Return the (X, Y) coordinate for the center point of the cell that contains the specified text.  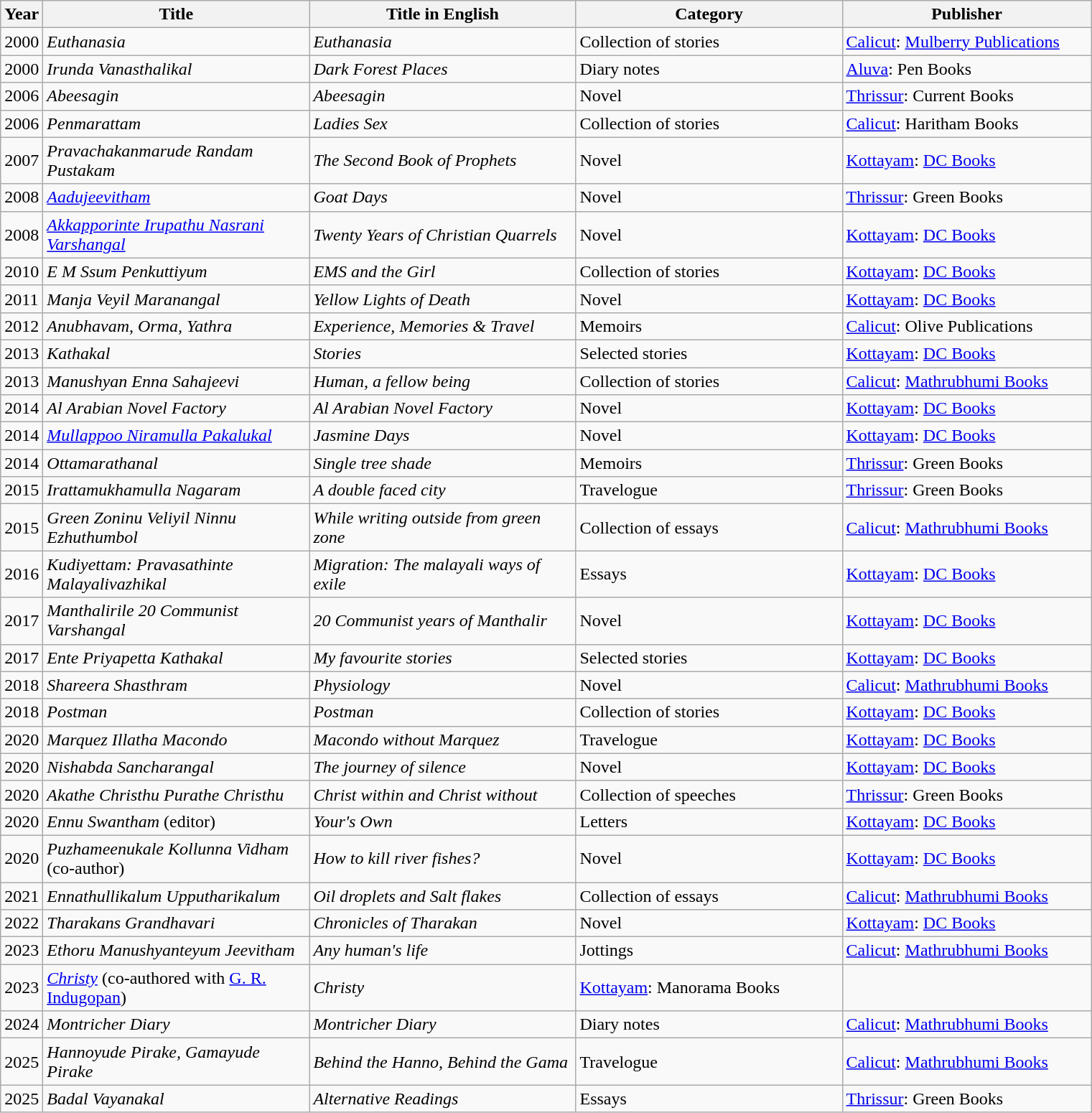
2010 (22, 271)
Physiology (442, 685)
Kottayam: Manorama Books (709, 988)
The journey of silence (442, 767)
Twenty Years of Christian Quarrels (442, 234)
Christ within and Christ without (442, 794)
Any human's life (442, 951)
Irunda Vanasthalikal (177, 69)
Anubhavam, Orma, Yathra (177, 326)
Marquez Illatha Macondo (177, 740)
Green Zoninu Veliyil Ninnu Ezhuthumbol (177, 527)
2012 (22, 326)
Badal Vayanakal (177, 1099)
Chronicles of Tharakan (442, 923)
Publisher (966, 14)
Jottings (709, 951)
Experience, Memories & Travel (442, 326)
While writing outside from green zone (442, 527)
Manthalirile 20 Communist Varshangal (177, 620)
Aadujeevitham (177, 197)
Puzhameenukale Kollunna Vidham (co-author) (177, 859)
Yellow Lights of Death (442, 299)
Behind the Hanno, Behind the Gama (442, 1061)
Oil droplets and Salt flakes (442, 895)
2024 (22, 1025)
E M Ssum Penkuttiyum (177, 271)
2022 (22, 923)
Ottamarathanal (177, 463)
Thrissur: Current Books (966, 96)
Letters (709, 821)
Hannoyude Pirake, Gamayude Pirake (177, 1061)
Manushyan Enna Sahajeevi (177, 381)
How to kill river fishes? (442, 859)
Stories (442, 353)
Akathe Christhu Purathe Christhu (177, 794)
2011 (22, 299)
Calicut: Mulberry Publications (966, 42)
Title in English (442, 14)
2016 (22, 574)
Ladies Sex (442, 124)
Your's Own (442, 821)
Ennathullikalum Upputharikalum (177, 895)
Penmarattam (177, 124)
Macondo without Marquez (442, 740)
2021 (22, 895)
Single tree shade (442, 463)
My favourite stories (442, 658)
Kudiyettam: Pravasathinte Malayalivazhikal (177, 574)
Akkapporinte Irupathu Nasrani Varshangal (177, 234)
Collection of speeches (709, 794)
A double faced city (442, 490)
Ennu Swantham (editor) (177, 821)
Alternative Readings (442, 1099)
2007 (22, 161)
The Second Book of Prophets (442, 161)
Jasmine Days (442, 436)
20 Communist years of Manthalir (442, 620)
Mullappoo Niramulla Pakalukal (177, 436)
Pravachakanmarude Randam Pustakam (177, 161)
Human, a fellow being (442, 381)
Goat Days (442, 197)
Title (177, 14)
Ethoru Manushyanteyum Jeevitham (177, 951)
Tharakans Grandhavari (177, 923)
Irattamukhamulla Nagaram (177, 490)
Shareera Shasthram (177, 685)
Christy (442, 988)
Calicut: Olive Publications (966, 326)
Category (709, 14)
EMS and the Girl (442, 271)
Ente Priyapetta Kathakal (177, 658)
Kathakal (177, 353)
Christy (co-authored with G. R. Indugopan) (177, 988)
Migration: The malayali ways of exile (442, 574)
Dark Forest Places (442, 69)
Nishabda Sancharangal (177, 767)
Year (22, 14)
Aluva: Pen Books (966, 69)
Manja Veyil Maranangal (177, 299)
Calicut: Haritham Books (966, 124)
